Detect which cell encompasses the target text, then output its (x, y) center coordinate. 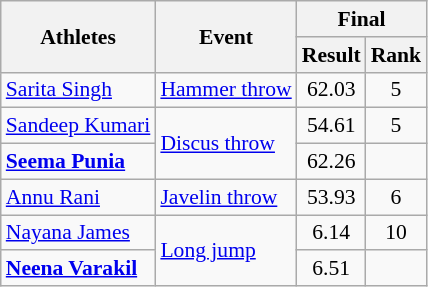
Result (332, 55)
Sarita Singh (78, 90)
Javelin throw (226, 197)
Rank (396, 55)
Sandeep Kumari (78, 126)
62.03 (332, 90)
Event (226, 36)
Discus throw (226, 144)
Neena Varakil (78, 269)
Athletes (78, 36)
6.14 (332, 233)
Long jump (226, 250)
10 (396, 233)
Hammer throw (226, 90)
Annu Rani (78, 197)
54.61 (332, 126)
6 (396, 197)
6.51 (332, 269)
53.93 (332, 197)
Nayana James (78, 233)
62.26 (332, 162)
Final (362, 19)
Seema Punia (78, 162)
